Pinpoint the cell where the given text exists, returning its (X, Y) midpoint coordinate. 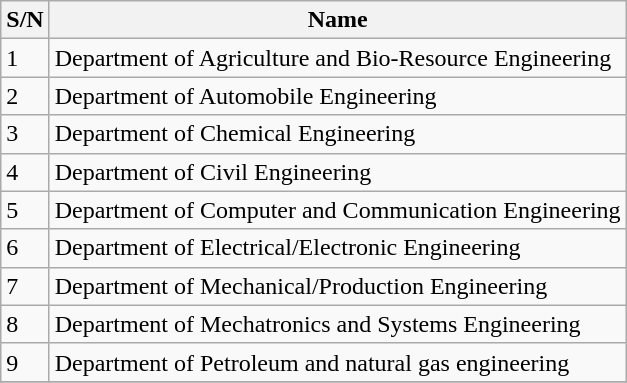
Department of Mechatronics and Systems Engineering (338, 324)
8 (25, 324)
Department of Agriculture and Bio-Resource Engineering (338, 58)
2 (25, 96)
S/N (25, 20)
Department of Chemical Engineering (338, 134)
6 (25, 248)
Department of Computer and Communication Engineering (338, 210)
9 (25, 362)
1 (25, 58)
Department of Mechanical/Production Engineering (338, 286)
7 (25, 286)
Department of Electrical/Electronic Engineering (338, 248)
4 (25, 172)
Department of Automobile Engineering (338, 96)
3 (25, 134)
Department of Civil Engineering (338, 172)
Department of Petroleum and natural gas engineering (338, 362)
Name (338, 20)
5 (25, 210)
